For the text-containing cell, return its midpoint in [x, y] coordinate format. 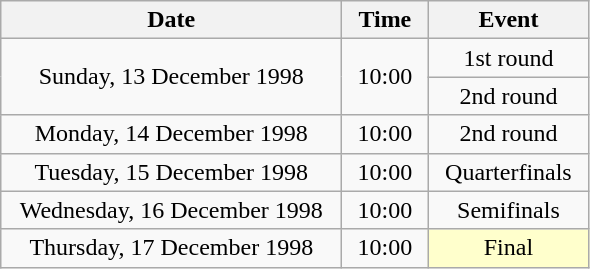
Final [508, 248]
Event [508, 20]
Sunday, 13 December 1998 [172, 77]
Semifinals [508, 210]
Monday, 14 December 1998 [172, 134]
Time [385, 20]
Quarterfinals [508, 172]
Wednesday, 16 December 1998 [172, 210]
Date [172, 20]
Tuesday, 15 December 1998 [172, 172]
1st round [508, 58]
Thursday, 17 December 1998 [172, 248]
